Detect which cell encompasses the target text, then output its [x, y] center coordinate. 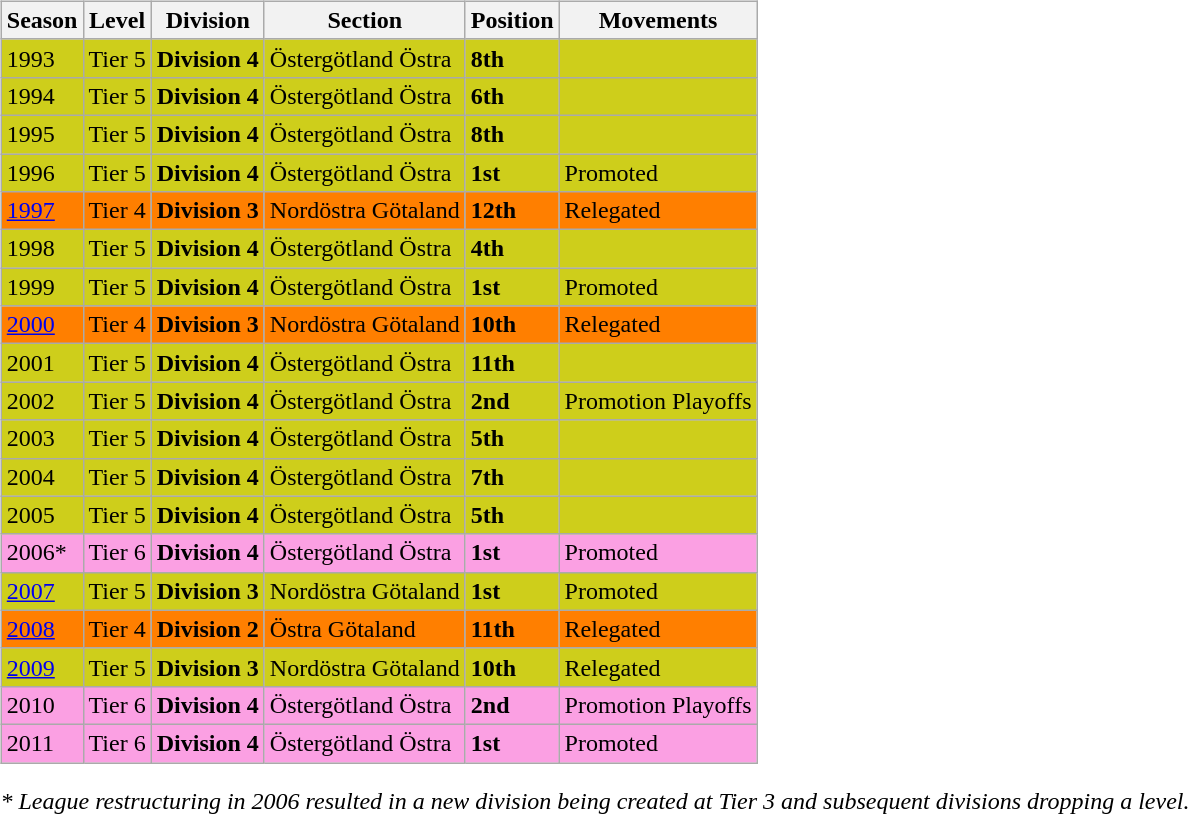
1993 [42, 58]
2009 [42, 667]
2000 [42, 325]
Season [42, 20]
Position [512, 20]
Level [117, 20]
2006* [42, 553]
Movements [658, 20]
12th [512, 211]
1998 [42, 249]
1996 [42, 173]
2002 [42, 401]
2005 [42, 515]
7th [512, 477]
2001 [42, 363]
Division 2 [208, 629]
6th [512, 96]
2010 [42, 705]
2011 [42, 743]
Division [208, 20]
2008 [42, 629]
Östra Götaland [364, 629]
1999 [42, 287]
2004 [42, 477]
Section [364, 20]
4th [512, 249]
1994 [42, 96]
1997 [42, 211]
1995 [42, 134]
2007 [42, 591]
2003 [42, 439]
